Return the [X, Y] coordinate for the center point of the cell that contains the specified text.  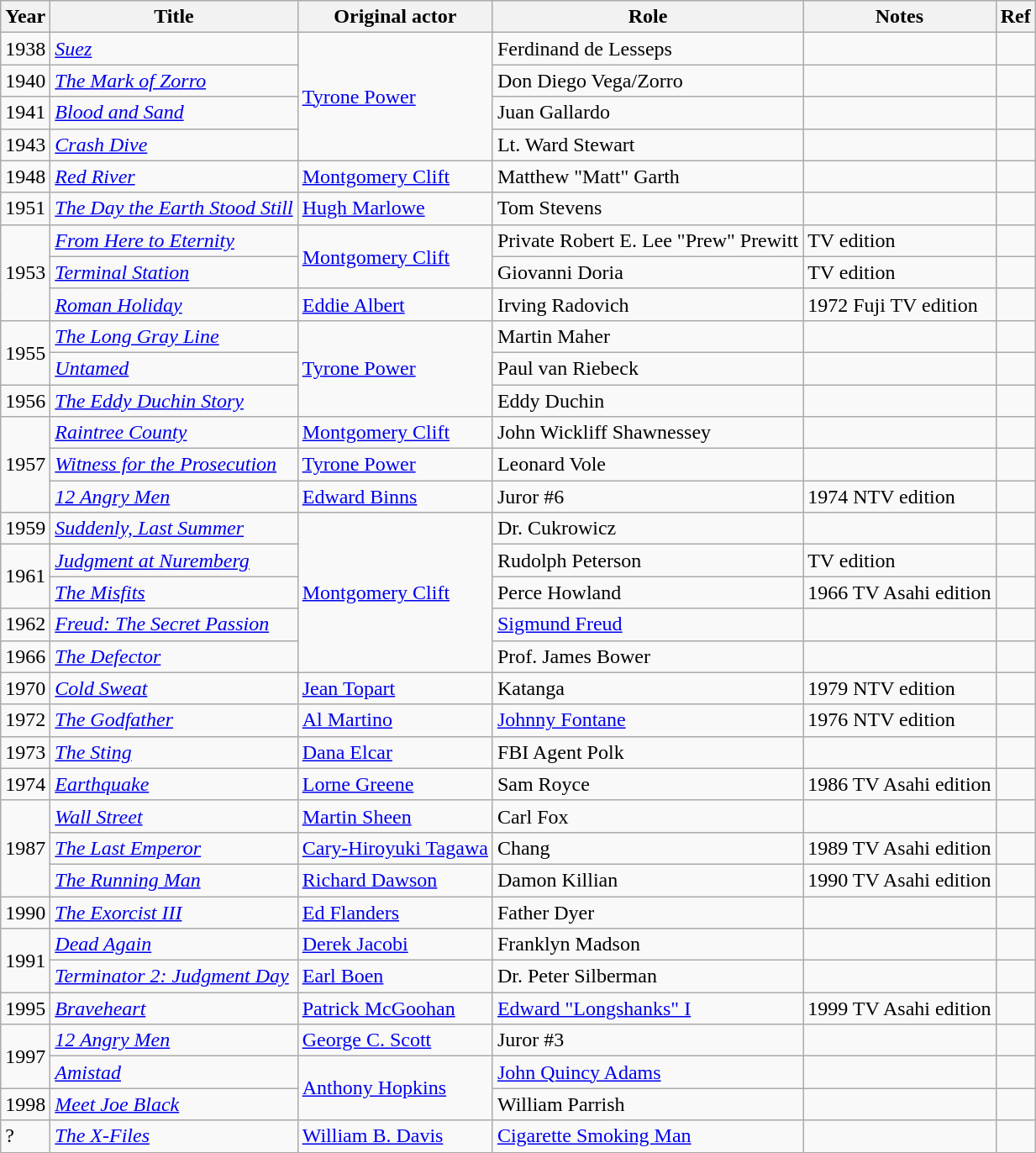
From Here to Eternity [174, 240]
John Wickliff Shawnessey [647, 433]
1972 Fuji TV edition [900, 304]
Richard Dawson [395, 880]
Terminal Station [174, 272]
The Long Gray Line [174, 336]
Roman Holiday [174, 304]
Year [25, 17]
Sigmund Freud [647, 624]
Braveheart [174, 1008]
Role [647, 17]
Untamed [174, 368]
Paul van Riebeck [647, 368]
Ed Flanders [395, 912]
Red River [174, 176]
Carl Fox [647, 816]
Johnny Fontane [647, 720]
Edward Binns [395, 497]
Edward "Longshanks" I [647, 1008]
John Quincy Adams [647, 1072]
Witness for the Prosecution [174, 465]
The Godfather [174, 720]
Damon Killian [647, 880]
1972 [25, 720]
Juan Gallardo [647, 113]
Meet Joe Black [174, 1104]
Earl Boen [395, 977]
Dr. Cukrowicz [647, 529]
Prof. James Bower [647, 656]
The Defector [174, 656]
FBI Agent Polk [647, 752]
Wall Street [174, 816]
Al Martino [395, 720]
Rudolph Peterson [647, 561]
Lorne Greene [395, 784]
Perce Howland [647, 592]
1951 [25, 208]
Notes [900, 17]
Cigarette Smoking Man [647, 1136]
1943 [25, 145]
Cold Sweat [174, 688]
1966 [25, 656]
1941 [25, 113]
1986 TV Asahi edition [900, 784]
Judgment at Nuremberg [174, 561]
Franklyn Madson [647, 945]
1966 TV Asahi edition [900, 592]
The Running Man [174, 880]
The Sting [174, 752]
Leonard Vole [647, 465]
1976 NTV edition [900, 720]
1938 [25, 49]
Tom Stevens [647, 208]
The Day the Earth Stood Still [174, 208]
1987 [25, 848]
Title [174, 17]
Jean Topart [395, 688]
Anthony Hopkins [395, 1088]
Father Dyer [647, 912]
1991 [25, 961]
Terminator 2: Judgment Day [174, 977]
Eddy Duchin [647, 401]
Martin Sheen [395, 816]
1995 [25, 1008]
Dana Elcar [395, 752]
1974 [25, 784]
1990 TV Asahi edition [900, 880]
The X-Files [174, 1136]
1974 NTV edition [900, 497]
1999 TV Asahi edition [900, 1008]
1961 [25, 576]
Irving Radovich [647, 304]
1959 [25, 529]
Juror #3 [647, 1040]
Ref [1015, 17]
Dead Again [174, 945]
Suddenly, Last Summer [174, 529]
The Exorcist III [174, 912]
Original actor [395, 17]
Lt. Ward Stewart [647, 145]
Cary-Hiroyuki Tagawa [395, 848]
1957 [25, 465]
Derek Jacobi [395, 945]
1955 [25, 352]
The Eddy Duchin Story [174, 401]
Patrick McGoohan [395, 1008]
William Parrish [647, 1104]
Crash Dive [174, 145]
1953 [25, 272]
Ferdinand de Lesseps [647, 49]
Don Diego Vega/Zorro [647, 81]
Hugh Marlowe [395, 208]
1973 [25, 752]
Sam Royce [647, 784]
1940 [25, 81]
William B. Davis [395, 1136]
The Misfits [174, 592]
Freud: The Secret Passion [174, 624]
The Last Emperor [174, 848]
Raintree County [174, 433]
1970 [25, 688]
The Mark of Zorro [174, 81]
1990 [25, 912]
Blood and Sand [174, 113]
Amistad [174, 1072]
Matthew "Matt" Garth [647, 176]
? [25, 1136]
Suez [174, 49]
1962 [25, 624]
1948 [25, 176]
1989 TV Asahi edition [900, 848]
Dr. Peter Silberman [647, 977]
Eddie Albert [395, 304]
Earthquake [174, 784]
Chang [647, 848]
Juror #6 [647, 497]
1998 [25, 1104]
Giovanni Doria [647, 272]
1956 [25, 401]
Martin Maher [647, 336]
Private Robert E. Lee "Prew" Prewitt [647, 240]
Katanga [647, 688]
1997 [25, 1056]
George C. Scott [395, 1040]
1979 NTV edition [900, 688]
